Return the (X, Y) coordinate for the center point of the cell that contains the specified text.  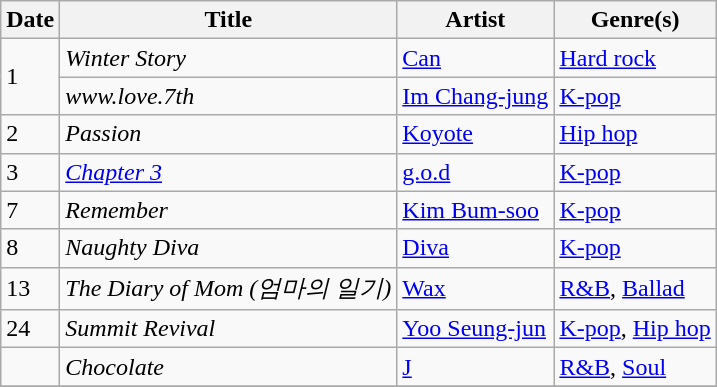
The Diary of Mom (엄마의 일기) (228, 288)
g.o.d (476, 172)
7 (30, 210)
Chapter 3 (228, 172)
Title (228, 20)
K-pop, Hip hop (635, 329)
Artist (476, 20)
Naughty Diva (228, 248)
1 (30, 77)
Summit Revival (228, 329)
R&B, Ballad (635, 288)
Winter Story (228, 58)
Genre(s) (635, 20)
Chocolate (228, 367)
Hard rock (635, 58)
Date (30, 20)
Kim Bum-soo (476, 210)
3 (30, 172)
Wax (476, 288)
24 (30, 329)
Diva (476, 248)
Im Chang-jung (476, 96)
www.love.7th (228, 96)
Koyote (476, 134)
R&B, Soul (635, 367)
Passion (228, 134)
Can (476, 58)
8 (30, 248)
2 (30, 134)
Hip hop (635, 134)
Yoo Seung-jun (476, 329)
J (476, 367)
Remember (228, 210)
13 (30, 288)
